Capture the cell that displays the provided text and extract its (X, Y) central coordinate. 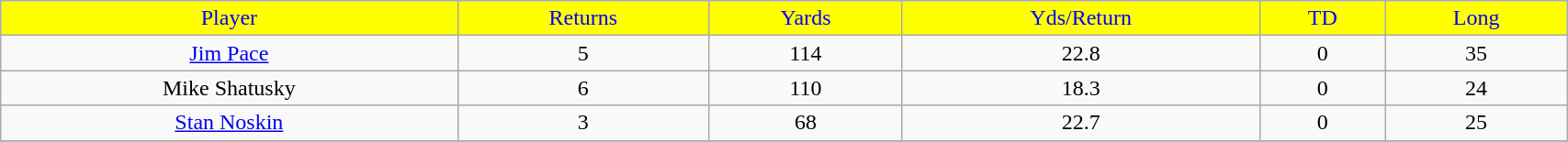
Mike Shatusky (230, 88)
3 (583, 123)
TD (1323, 18)
68 (807, 123)
Yards (807, 18)
Stan Noskin (230, 123)
114 (807, 53)
Yds/Return (1080, 18)
Long (1475, 18)
18.3 (1080, 88)
Jim Pace (230, 53)
Player (230, 18)
6 (583, 88)
35 (1475, 53)
22.7 (1080, 123)
24 (1475, 88)
Returns (583, 18)
5 (583, 53)
110 (807, 88)
25 (1475, 123)
22.8 (1080, 53)
